Find where the given text appears and provide that cell's center as (X, Y) coordinate. 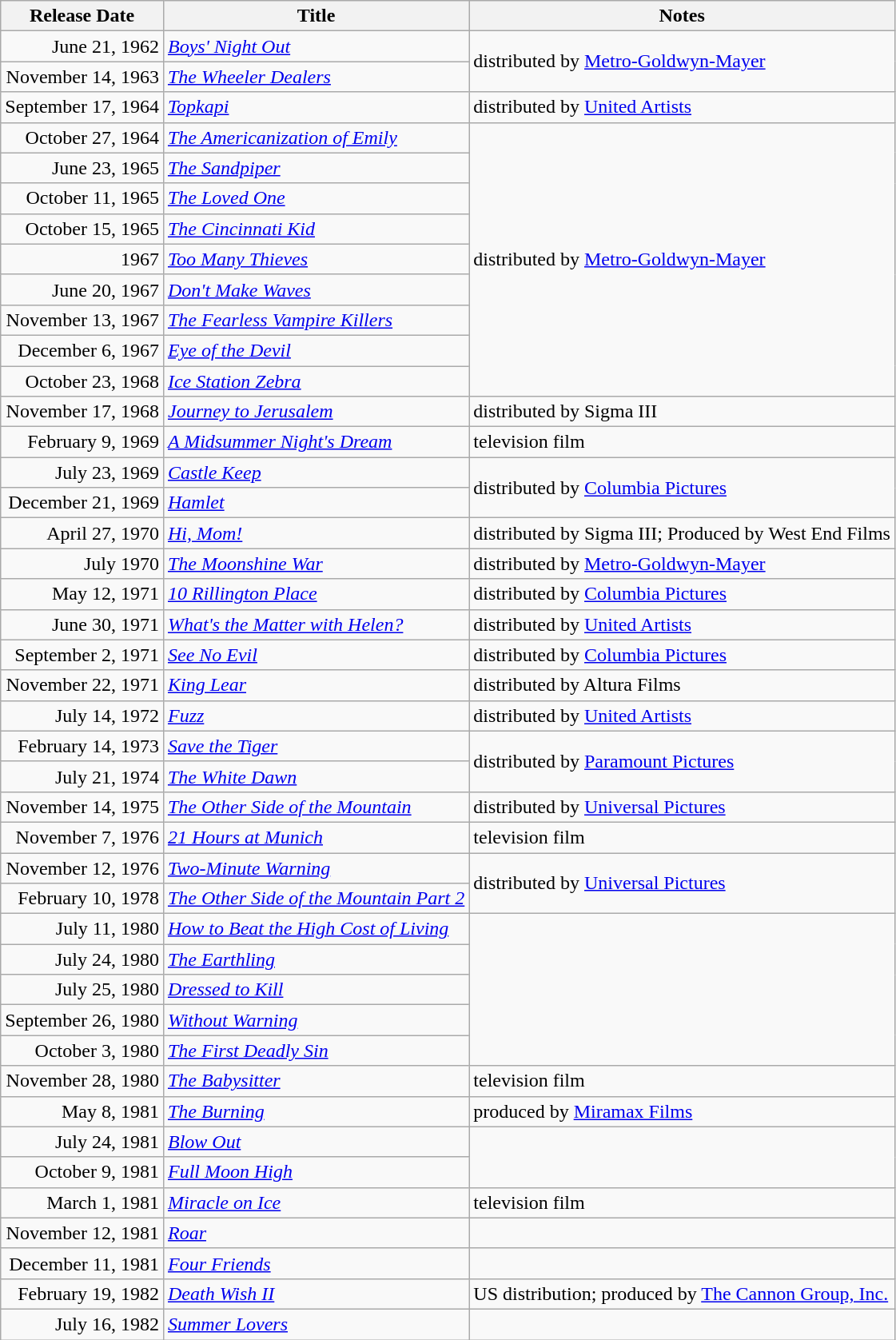
July 25, 1980 (82, 990)
November 13, 1967 (82, 320)
Four Friends (316, 1263)
Too Many Thieves (316, 259)
Without Warning (316, 1020)
distributed by Altura Films (683, 685)
How to Beat the High Cost of Living (316, 929)
July 16, 1982 (82, 1324)
produced by Miramax Films (683, 1111)
November 14, 1975 (82, 807)
October 23, 1968 (82, 381)
Summer Lovers (316, 1324)
The Earthling (316, 959)
February 10, 1978 (82, 899)
June 23, 1965 (82, 168)
Full Moon High (316, 1172)
February 19, 1982 (82, 1294)
distributed by Sigma III; Produced by West End Films (683, 533)
September 2, 1971 (82, 655)
Two-Minute Warning (316, 867)
April 27, 1970 (82, 533)
Castle Keep (316, 473)
Don't Make Waves (316, 289)
The Other Side of the Mountain Part 2 (316, 899)
February 14, 1973 (82, 746)
The Babysitter (316, 1081)
November 14, 1963 (82, 77)
May 8, 1981 (82, 1111)
distributed by Sigma III (683, 412)
July 14, 1972 (82, 716)
Title (316, 16)
June 21, 1962 (82, 46)
November 17, 1968 (82, 412)
July 24, 1980 (82, 959)
The Moonshine War (316, 564)
Save the Tiger (316, 746)
Eye of the Devil (316, 350)
Notes (683, 16)
October 15, 1965 (82, 229)
The White Dawn (316, 776)
September 26, 1980 (82, 1020)
What's the Matter with Helen? (316, 624)
The Loved One (316, 198)
October 11, 1965 (82, 198)
March 1, 1981 (82, 1202)
October 9, 1981 (82, 1172)
US distribution; produced by The Cannon Group, Inc. (683, 1294)
Release Date (82, 16)
Dressed to Kill (316, 990)
Boys' Night Out (316, 46)
November 7, 1976 (82, 837)
November 12, 1981 (82, 1233)
The Americanization of Emily (316, 138)
May 12, 1971 (82, 594)
1967 (82, 259)
King Lear (316, 685)
July 24, 1981 (82, 1142)
10 Rillington Place (316, 594)
The Sandpiper (316, 168)
Death Wish II (316, 1294)
December 11, 1981 (82, 1263)
The Burning (316, 1111)
The First Deadly Sin (316, 1051)
The Cincinnati Kid (316, 229)
December 6, 1967 (82, 350)
Blow Out (316, 1142)
Journey to Jerusalem (316, 412)
October 3, 1980 (82, 1051)
November 22, 1971 (82, 685)
October 27, 1964 (82, 138)
June 30, 1971 (82, 624)
Hamlet (316, 503)
A Midsummer Night's Dream (316, 442)
July 23, 1969 (82, 473)
November 28, 1980 (82, 1081)
December 21, 1969 (82, 503)
July 21, 1974 (82, 776)
distributed by Paramount Pictures (683, 761)
The Wheeler Dealers (316, 77)
November 12, 1976 (82, 867)
June 20, 1967 (82, 289)
Ice Station Zebra (316, 381)
Fuzz (316, 716)
21 Hours at Munich (316, 837)
July 1970 (82, 564)
Hi, Mom! (316, 533)
See No Evil (316, 655)
Roar (316, 1233)
February 9, 1969 (82, 442)
July 11, 1980 (82, 929)
The Fearless Vampire Killers (316, 320)
Miracle on Ice (316, 1202)
The Other Side of the Mountain (316, 807)
Topkapi (316, 107)
September 17, 1964 (82, 107)
